Search for the cell housing the specified text and yield its (X, Y) center coordinate. 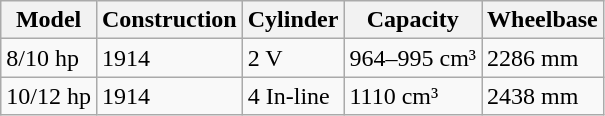
964–995 cm³ (413, 58)
2 V (293, 58)
Cylinder (293, 20)
Capacity (413, 20)
10/12 hp (49, 96)
1110 cm³ (413, 96)
Model (49, 20)
Construction (169, 20)
Wheelbase (543, 20)
2286 mm (543, 58)
8/10 hp (49, 58)
4 In-line (293, 96)
2438 mm (543, 96)
